Find where the given text appears and provide that cell's center as (X, Y) coordinate. 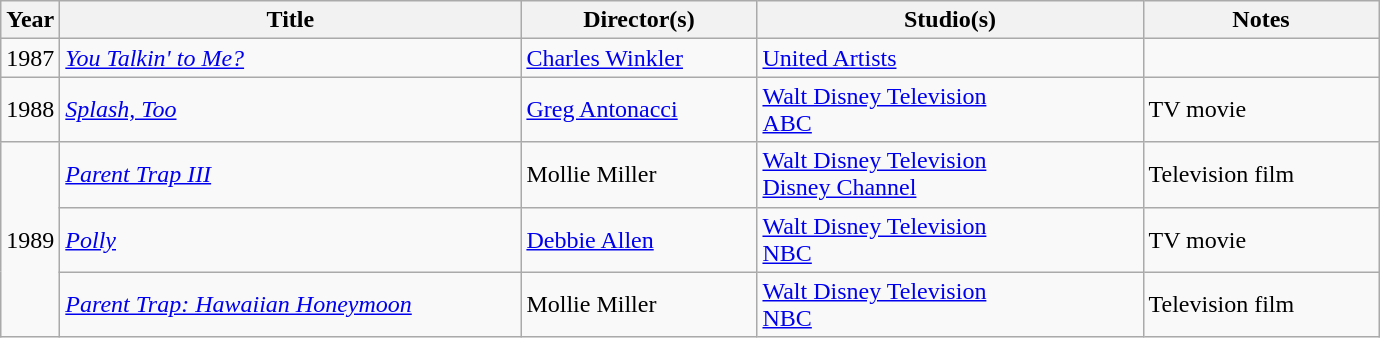
Parent Trap: Hawaiian Honeymoon (290, 304)
Charles Winkler (639, 58)
Director(s) (639, 20)
Polly (290, 240)
You Talkin' to Me? (290, 58)
Notes (1261, 20)
1987 (30, 58)
Splash, Too (290, 110)
1988 (30, 110)
Greg Antonacci (639, 110)
Walt Disney TelevisionABC (950, 110)
Debbie Allen (639, 240)
Parent Trap III (290, 174)
United Artists (950, 58)
Walt Disney TelevisionDisney Channel (950, 174)
Year (30, 20)
1989 (30, 240)
Studio(s) (950, 20)
Title (290, 20)
